Pinpoint the cell where the given text exists, returning its [X, Y] midpoint coordinate. 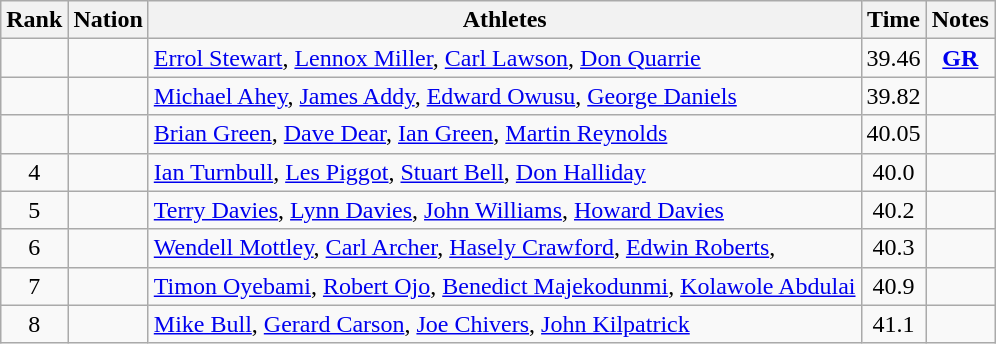
40.05 [894, 134]
40.9 [894, 286]
GR [960, 58]
8 [34, 324]
5 [34, 210]
Wendell Mottley, Carl Archer, Hasely Crawford, Edwin Roberts, [504, 248]
40.3 [894, 248]
Brian Green, Dave Dear, Ian Green, Martin Reynolds [504, 134]
Nation [108, 20]
Mike Bull, Gerard Carson, Joe Chivers, John Kilpatrick [504, 324]
6 [34, 248]
Michael Ahey, James Addy, Edward Owusu, George Daniels [504, 96]
41.1 [894, 324]
7 [34, 286]
39.82 [894, 96]
4 [34, 172]
Rank [34, 20]
Notes [960, 20]
40.2 [894, 210]
Time [894, 20]
Terry Davies, Lynn Davies, John Williams, Howard Davies [504, 210]
Athletes [504, 20]
39.46 [894, 58]
Errol Stewart, Lennox Miller, Carl Lawson, Don Quarrie [504, 58]
Timon Oyebami, Robert Ojo, Benedict Majekodunmi, Kolawole Abdulai [504, 286]
Ian Turnbull, Les Piggot, Stuart Bell, Don Halliday [504, 172]
40.0 [894, 172]
